Identify which cell holds the provided text, then report its [X, Y] central coordinate. 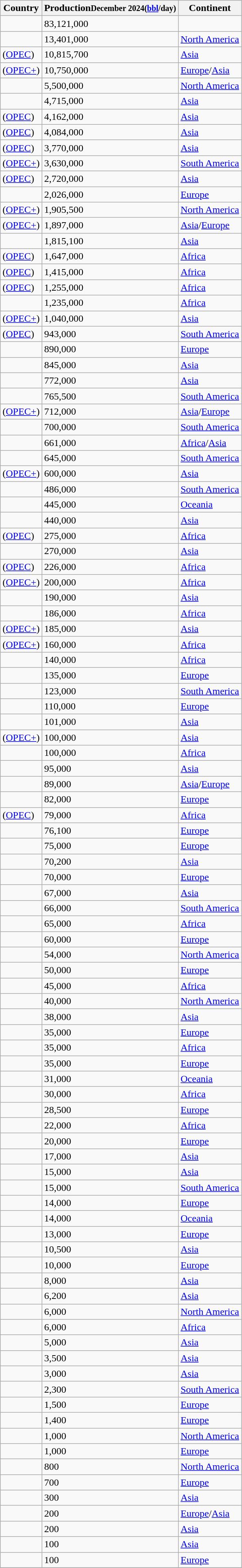
60,000 [110, 939]
17,000 [110, 1156]
70,200 [110, 861]
82,000 [110, 799]
10,500 [110, 1250]
31,000 [110, 1079]
Country [21, 8]
186,000 [110, 613]
110,000 [110, 707]
67,000 [110, 892]
89,000 [110, 784]
8,000 [110, 1281]
772,000 [110, 380]
38,000 [110, 1017]
765,500 [110, 396]
445,000 [110, 505]
1,815,100 [110, 241]
845,000 [110, 365]
1,905,500 [110, 210]
1,897,000 [110, 225]
70,000 [110, 877]
79,000 [110, 815]
185,000 [110, 629]
66,000 [110, 908]
486,000 [110, 489]
30,000 [110, 1094]
1,235,000 [110, 303]
3,630,000 [110, 163]
661,000 [110, 442]
75,000 [110, 846]
10,815,700 [110, 55]
700,000 [110, 427]
83,121,000 [110, 24]
101,000 [110, 722]
700 [110, 1482]
4,162,000 [110, 117]
ProductionDecember 2024(bbl/day) [110, 8]
5,500,000 [110, 86]
600,000 [110, 474]
300 [110, 1498]
226,000 [110, 567]
4,084,000 [110, 132]
5,000 [110, 1343]
95,000 [110, 769]
123,000 [110, 691]
1,255,000 [110, 287]
20,000 [110, 1141]
270,000 [110, 551]
890,000 [110, 349]
13,401,000 [110, 39]
54,000 [110, 955]
10,000 [110, 1265]
40,000 [110, 1001]
4,715,000 [110, 101]
800 [110, 1467]
135,000 [110, 675]
28,500 [110, 1110]
645,000 [110, 458]
22,000 [110, 1125]
712,000 [110, 411]
10,750,000 [110, 70]
Africa/Asia [210, 442]
1,415,000 [110, 272]
2,720,000 [110, 179]
1,400 [110, 1420]
Continent [210, 8]
76,100 [110, 830]
1,040,000 [110, 318]
3,500 [110, 1358]
50,000 [110, 970]
140,000 [110, 660]
1,647,000 [110, 256]
2,026,000 [110, 194]
3,000 [110, 1374]
440,000 [110, 520]
45,000 [110, 986]
200,000 [110, 582]
3,770,000 [110, 148]
1,500 [110, 1405]
2,300 [110, 1389]
943,000 [110, 334]
13,000 [110, 1234]
6,200 [110, 1296]
190,000 [110, 598]
275,000 [110, 536]
160,000 [110, 644]
65,000 [110, 923]
